Pinpoint the cell where the given text exists, returning its (X, Y) midpoint coordinate. 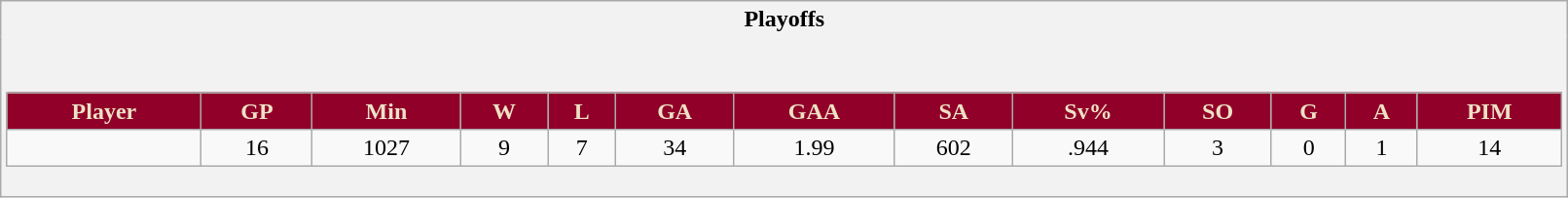
SA (954, 111)
A (1382, 111)
L (582, 111)
PIM (1489, 111)
W (504, 111)
0 (1308, 148)
3 (1219, 148)
.944 (1088, 148)
602 (954, 148)
1027 (386, 148)
1.99 (815, 148)
GP (257, 111)
7 (582, 148)
Player GP Min W L GA GAA SA Sv% SO G A PIM 16 1027 9 7 34 1.99 602 .944 3 0 1 14 (784, 117)
9 (504, 148)
14 (1489, 148)
Player (104, 111)
16 (257, 148)
Playoffs (784, 20)
GA (675, 111)
G (1308, 111)
Sv% (1088, 111)
34 (675, 148)
Min (386, 111)
GAA (815, 111)
1 (1382, 148)
SO (1219, 111)
